Detect which cell encompasses the target text, then output its (X, Y) center coordinate. 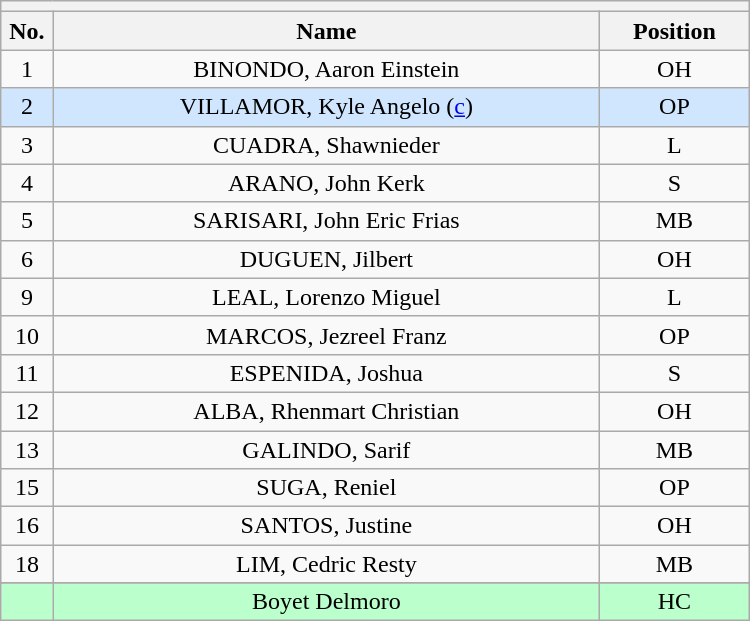
SARISARI, John Eric Frias (326, 221)
HC (675, 602)
6 (27, 259)
GALINDO, Sarif (326, 449)
SUGA, Reniel (326, 488)
5 (27, 221)
ARANO, John Kerk (326, 183)
Name (326, 31)
1 (27, 69)
2 (27, 107)
Boyet Delmoro (326, 602)
10 (27, 335)
CUADRA, Shawnieder (326, 145)
11 (27, 373)
13 (27, 449)
9 (27, 297)
MARCOS, Jezreel Franz (326, 335)
Position (675, 31)
BINONDO, Aaron Einstein (326, 69)
DUGUEN, Jilbert (326, 259)
16 (27, 526)
15 (27, 488)
SANTOS, Justine (326, 526)
ALBA, Rhenmart Christian (326, 411)
3 (27, 145)
18 (27, 564)
LIM, Cedric Resty (326, 564)
ESPENIDA, Joshua (326, 373)
VILLAMOR, Kyle Angelo (c) (326, 107)
No. (27, 31)
12 (27, 411)
LEAL, Lorenzo Miguel (326, 297)
4 (27, 183)
